Search for the cell housing the specified text and yield its (x, y) center coordinate. 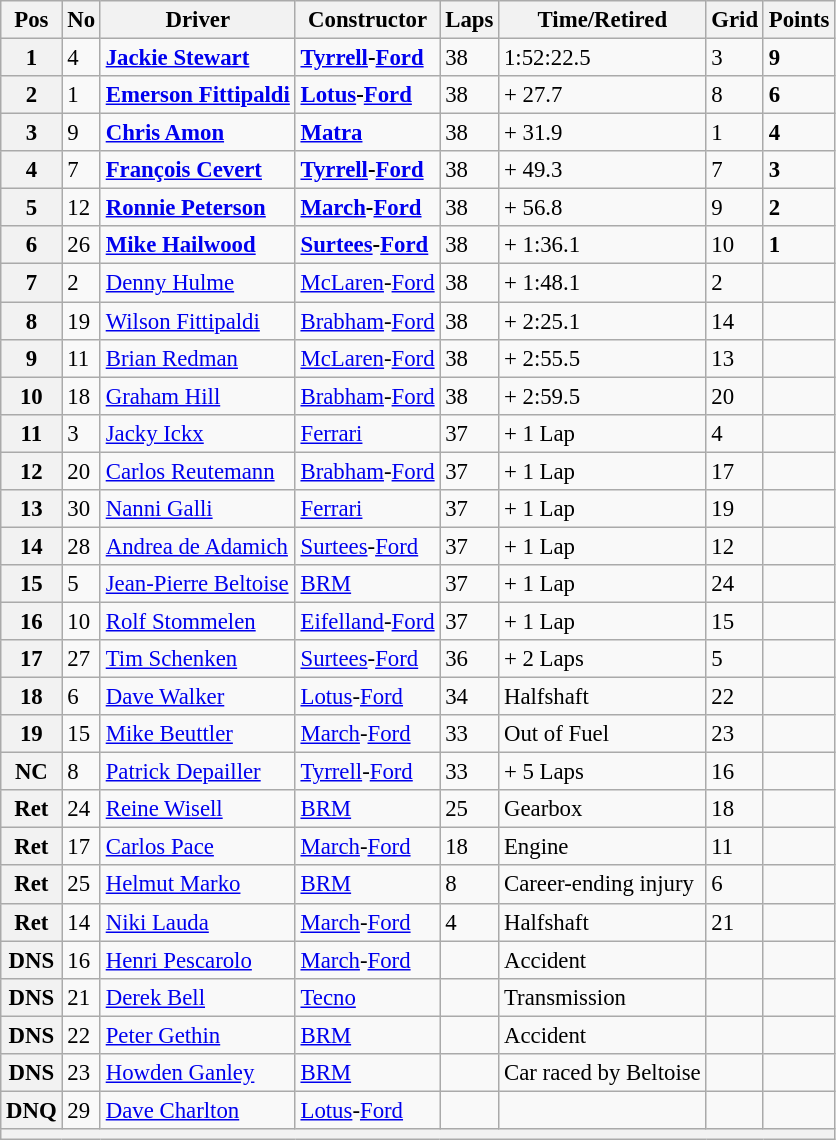
30 (81, 509)
Peter Gethin (198, 1035)
Tim Schenken (198, 659)
+ 49.3 (602, 170)
DNQ (32, 1110)
Driver (198, 20)
Rolf Stommelen (198, 621)
Matra (368, 133)
Andrea de Adamich (198, 546)
+ 31.9 (602, 133)
Ronnie Peterson (198, 208)
Transmission (602, 997)
+ 1:48.1 (602, 283)
Mike Hailwood (198, 245)
Henri Pescarolo (198, 960)
Patrick Depailler (198, 772)
Jean-Pierre Beltoise (198, 584)
+ 2:25.1 (602, 321)
Jackie Stewart (198, 58)
NC (32, 772)
+ 56.8 (602, 208)
Carlos Reutemann (198, 471)
No (81, 20)
+ 2:55.5 (602, 358)
Constructor (368, 20)
Niki Lauda (198, 922)
Career-ending injury (602, 885)
François Cevert (198, 170)
Denny Hulme (198, 283)
Derek Bell (198, 997)
Grid (734, 20)
Howden Ganley (198, 1073)
Mike Beuttler (198, 734)
Out of Fuel (602, 734)
27 (81, 659)
29 (81, 1110)
Nanni Galli (198, 509)
+ 5 Laps (602, 772)
+ 2:59.5 (602, 396)
+ 2 Laps (602, 659)
Laps (470, 20)
Jacky Ickx (198, 433)
36 (470, 659)
Tecno (368, 997)
28 (81, 546)
Time/Retired (602, 20)
Dave Walker (198, 697)
Helmut Marko (198, 885)
+ 1:36.1 (602, 245)
Reine Wisell (198, 809)
Pos (32, 20)
Eifelland-Ford (368, 621)
Points (798, 20)
Brian Redman (198, 358)
34 (470, 697)
26 (81, 245)
Dave Charlton (198, 1110)
Gearbox (602, 809)
Graham Hill (198, 396)
1:52:22.5 (602, 58)
Carlos Pace (198, 847)
Wilson Fittipaldi (198, 321)
Chris Amon (198, 133)
Car raced by Beltoise (602, 1073)
Engine (602, 847)
Emerson Fittipaldi (198, 95)
+ 27.7 (602, 95)
